Return the [x, y] coordinate for the center point of the cell that contains the specified text.  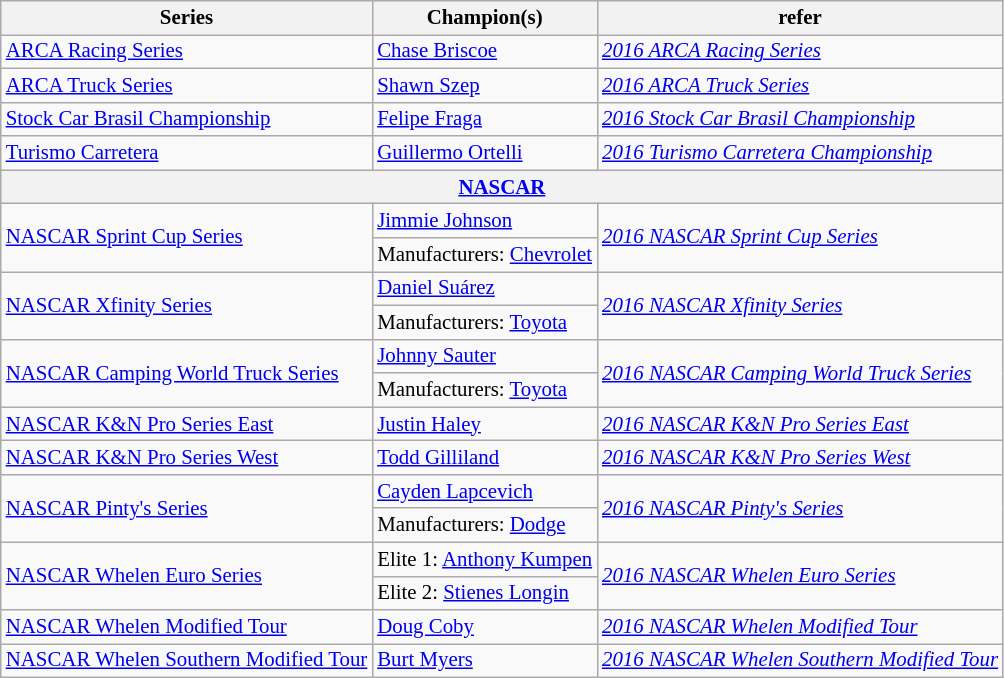
refer [800, 18]
Series [186, 18]
Guillermo Ortelli [484, 153]
2016 NASCAR Xfinity Series [800, 305]
Chase Briscoe [484, 51]
NASCAR K&N Pro Series West [186, 458]
Champion(s) [484, 18]
Justin Haley [484, 424]
Johnny Sauter [484, 356]
NASCAR K&N Pro Series East [186, 424]
2016 NASCAR Pinty's Series [800, 508]
NASCAR [502, 187]
2016 ARCA Truck Series [800, 85]
2016 NASCAR Whelen Modified Tour [800, 627]
Manufacturers: Dodge [484, 525]
NASCAR Whelen Southern Modified Tour [186, 661]
2016 NASCAR K&N Pro Series East [800, 424]
NASCAR Camping World Truck Series [186, 373]
Felipe Fraga [484, 119]
Manufacturers: Chevrolet [484, 255]
Todd Gilliland [484, 458]
NASCAR Xfinity Series [186, 305]
2016 ARCA Racing Series [800, 51]
2016 NASCAR Camping World Truck Series [800, 373]
Daniel Suárez [484, 288]
NASCAR Sprint Cup Series [186, 238]
Doug Coby [484, 627]
ARCA Truck Series [186, 85]
2016 Stock Car Brasil Championship [800, 119]
Cayden Lapcevich [484, 491]
NASCAR Pinty's Series [186, 508]
Jimmie Johnson [484, 221]
ARCA Racing Series [186, 51]
Stock Car Brasil Championship [186, 119]
NASCAR Whelen Euro Series [186, 576]
2016 Turismo Carretera Championship [800, 153]
2016 NASCAR Whelen Southern Modified Tour [800, 661]
2016 NASCAR Sprint Cup Series [800, 238]
Burt Myers [484, 661]
2016 NASCAR Whelen Euro Series [800, 576]
Elite 1: Anthony Kumpen [484, 559]
NASCAR Whelen Modified Tour [186, 627]
Shawn Szep [484, 85]
2016 NASCAR K&N Pro Series West [800, 458]
Turismo Carretera [186, 153]
Elite 2: Stienes Longin [484, 593]
